Extract the [X, Y] coordinate from the center of the cell holding the provided text.  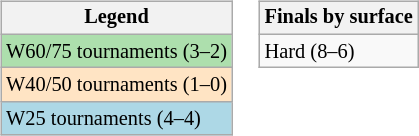
W25 tournaments (4–4) [116, 119]
W60/75 tournaments (3–2) [116, 51]
Hard (8–6) [339, 51]
W40/50 tournaments (1–0) [116, 85]
Finals by surface [339, 18]
Legend [116, 18]
